Extract the [X, Y] coordinate from the center of the cell holding the provided text.  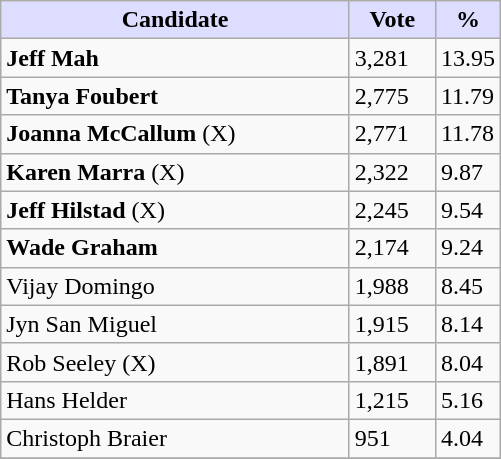
Vote [392, 20]
Vijay Domingo [176, 286]
13.95 [468, 58]
Rob Seeley (X) [176, 362]
% [468, 20]
2,245 [392, 210]
Karen Marra (X) [176, 172]
1,215 [392, 400]
9.87 [468, 172]
Tanya Foubert [176, 96]
11.78 [468, 134]
8.04 [468, 362]
9.54 [468, 210]
2,771 [392, 134]
Joanna McCallum (X) [176, 134]
4.04 [468, 438]
2,775 [392, 96]
9.24 [468, 248]
Hans Helder [176, 400]
1,891 [392, 362]
2,322 [392, 172]
8.45 [468, 286]
3,281 [392, 58]
5.16 [468, 400]
2,174 [392, 248]
Jeff Hilstad (X) [176, 210]
Christoph Braier [176, 438]
Jyn San Miguel [176, 324]
951 [392, 438]
1,988 [392, 286]
1,915 [392, 324]
Jeff Mah [176, 58]
11.79 [468, 96]
Wade Graham [176, 248]
Candidate [176, 20]
8.14 [468, 324]
